Find where the given text appears and provide that cell's center as [x, y] coordinate. 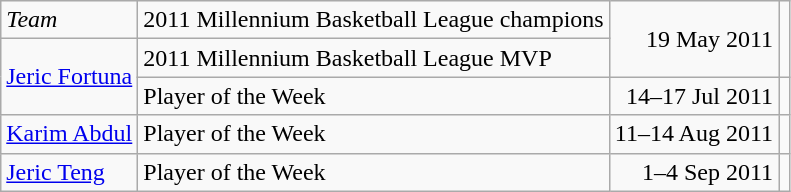
Jeric Fortuna [70, 77]
1–4 Sep 2011 [694, 172]
2011 Millennium Basketball League champions [374, 20]
Team [70, 20]
Jeric Teng [70, 172]
14–17 Jul 2011 [694, 96]
11–14 Aug 2011 [694, 134]
19 May 2011 [694, 39]
Karim Abdul [70, 134]
2011 Millennium Basketball League MVP [374, 58]
